For the text-containing cell, return its midpoint in (x, y) coordinate format. 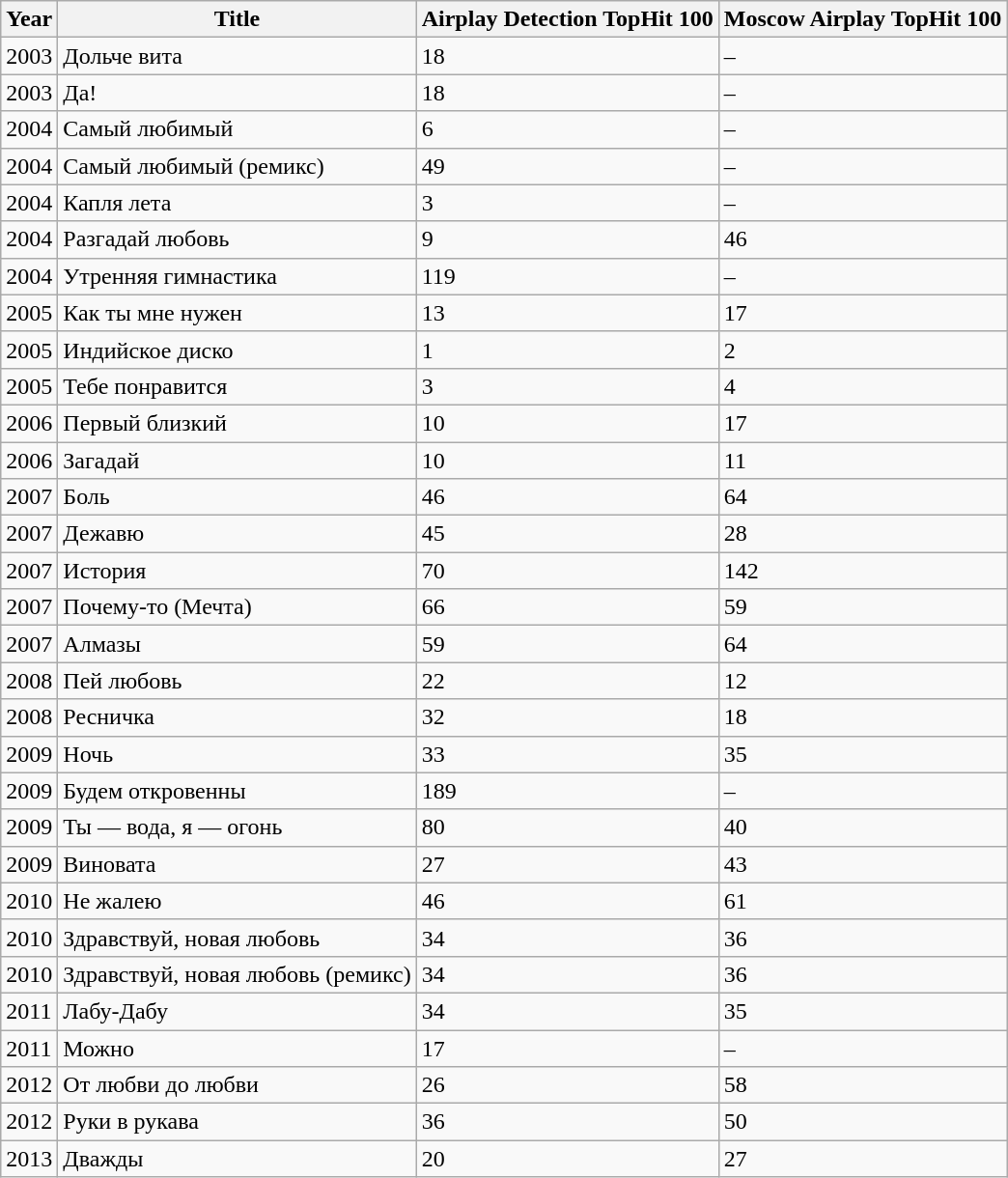
Боль (238, 497)
1 (568, 350)
Загадай (238, 461)
2013 (29, 1159)
66 (568, 607)
Лабу-Дабу (238, 1011)
Алмазы (238, 644)
28 (862, 534)
40 (862, 827)
32 (568, 717)
50 (862, 1122)
Первый близкий (238, 423)
Почему-то (Мечта) (238, 607)
Да! (238, 93)
13 (568, 313)
20 (568, 1159)
43 (862, 864)
Руки в рукава (238, 1122)
12 (862, 681)
От любви до любви (238, 1085)
4 (862, 386)
6 (568, 129)
Утренняя гимнастика (238, 276)
80 (568, 827)
45 (568, 534)
9 (568, 239)
Пей любовь (238, 681)
189 (568, 791)
Как ты мне нужен (238, 313)
49 (568, 166)
Тебе понравится (238, 386)
Дежавю (238, 534)
История (238, 571)
Ресничка (238, 717)
119 (568, 276)
Дольче вита (238, 56)
Капля лета (238, 203)
22 (568, 681)
11 (862, 461)
2 (862, 350)
Title (238, 19)
142 (862, 571)
58 (862, 1085)
Будем откровенны (238, 791)
Moscow Airplay TopHit 100 (862, 19)
Самый любимый (238, 129)
33 (568, 754)
Виновата (238, 864)
Ночь (238, 754)
Здравствуй, новая любовь (238, 938)
Airplay Detection TopHit 100 (568, 19)
Year (29, 19)
Дважды (238, 1159)
Ты — вода, я — огонь (238, 827)
Самый любимый (ремикс) (238, 166)
Индийское диско (238, 350)
61 (862, 901)
26 (568, 1085)
Разгадай любовь (238, 239)
Можно (238, 1048)
Не жалею (238, 901)
70 (568, 571)
Здравствуй, новая любовь (ремикс) (238, 974)
